Identify which cell holds the provided text, then report its (X, Y) central coordinate. 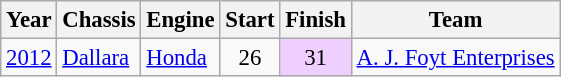
Team (456, 20)
Engine (180, 20)
2012 (29, 58)
26 (250, 58)
Finish (316, 20)
Dallara (99, 58)
Honda (180, 58)
Chassis (99, 20)
Start (250, 20)
A. J. Foyt Enterprises (456, 58)
31 (316, 58)
Year (29, 20)
